Search for the cell housing the specified text and yield its [X, Y] center coordinate. 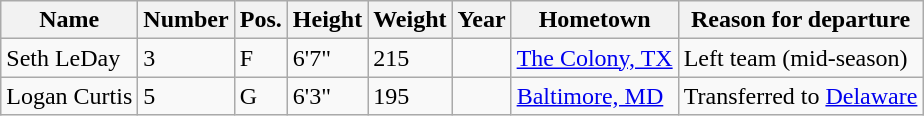
Name [70, 20]
Pos. [260, 20]
Number [186, 20]
5 [186, 96]
Transferred to Delaware [800, 96]
Weight [410, 20]
The Colony, TX [594, 58]
Year [482, 20]
Height [327, 20]
3 [186, 58]
Baltimore, MD [594, 96]
195 [410, 96]
Reason for departure [800, 20]
Left team (mid-season) [800, 58]
215 [410, 58]
Logan Curtis [70, 96]
Hometown [594, 20]
6'3" [327, 96]
6'7" [327, 58]
F [260, 58]
Seth LeDay [70, 58]
G [260, 96]
